Provide the [X, Y] coordinate of the cell's center where the given text is located.  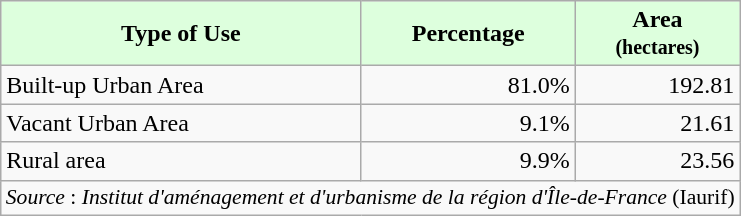
Rural area [181, 161]
Type of Use [181, 34]
Percentage [468, 34]
192.81 [657, 85]
Source : Institut d'aménagement et d'urbanisme de la région d'Île-de-France (Iaurif) [370, 198]
81.0% [468, 85]
Built-up Urban Area [181, 85]
Vacant Urban Area [181, 123]
23.56 [657, 161]
9.9% [468, 161]
21.61 [657, 123]
Area (hectares) [657, 34]
9.1% [468, 123]
